Capture the cell that displays the provided text and extract its [x, y] central coordinate. 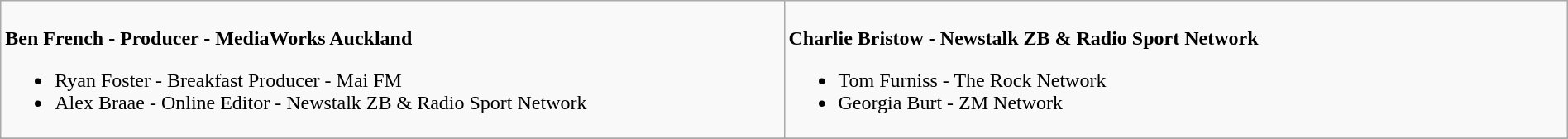
Ben French - Producer - MediaWorks AucklandRyan Foster - Breakfast Producer - Mai FMAlex Braae - Online Editor - Newstalk ZB & Radio Sport Network [392, 69]
Charlie Bristow - Newstalk ZB & Radio Sport NetworkTom Furniss - The Rock NetworkGeorgia Burt - ZM Network [1176, 69]
